Capture the cell that displays the provided text and extract its [x, y] central coordinate. 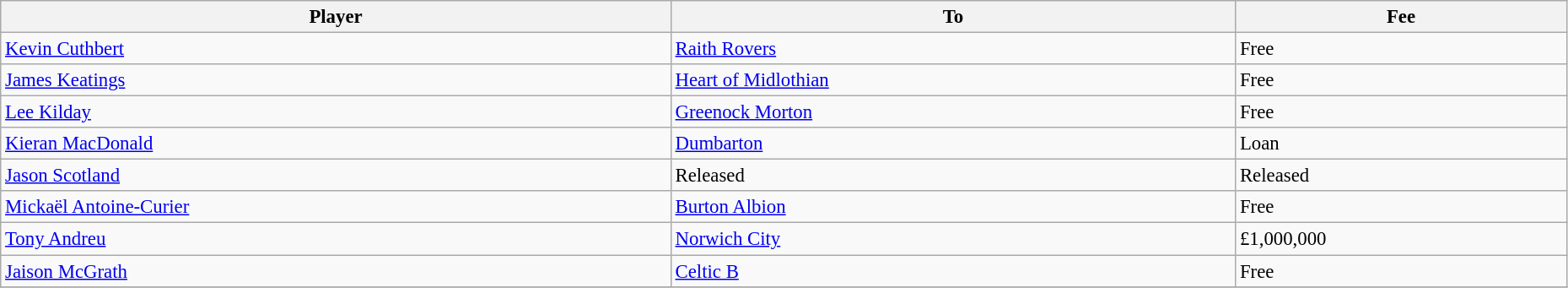
Mickaël Antoine-Curier [336, 207]
£1,000,000 [1402, 239]
Jaison McGrath [336, 271]
Tony Andreu [336, 239]
Fee [1402, 17]
Raith Rovers [953, 49]
Kieran MacDonald [336, 144]
Jason Scotland [336, 176]
Greenock Morton [953, 112]
Norwich City [953, 239]
Loan [1402, 144]
Celtic B [953, 271]
Burton Albion [953, 207]
Dumbarton [953, 144]
Lee Kilday [336, 112]
James Keatings [336, 80]
Kevin Cuthbert [336, 49]
To [953, 17]
Heart of Midlothian [953, 80]
Player [336, 17]
